Scan for the cell matching the given text and deliver its [X, Y] coordinate at center. 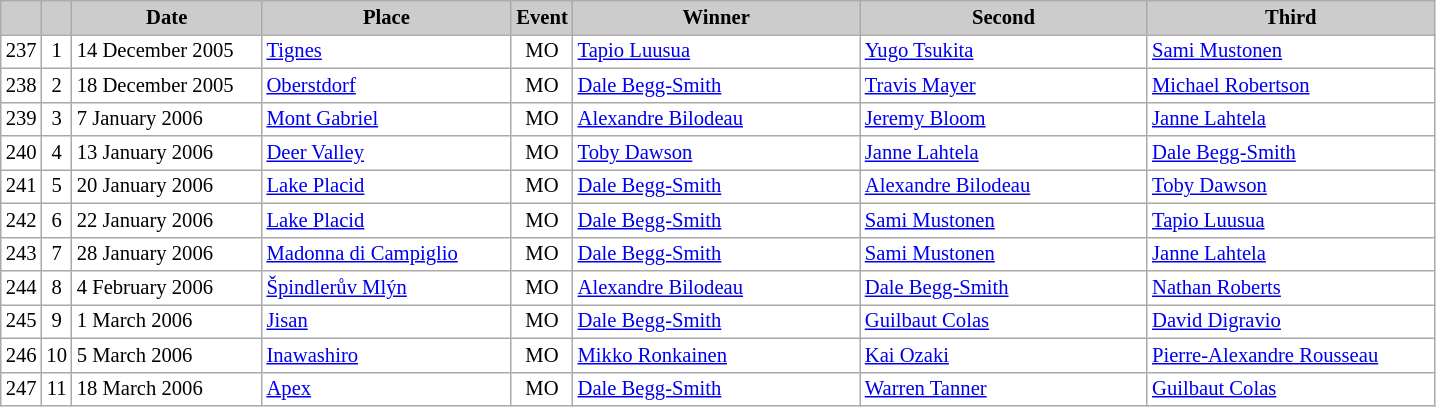
1 March 2006 [167, 321]
2 [56, 85]
239 [22, 119]
237 [22, 51]
Tignes [387, 51]
5 March 2006 [167, 355]
244 [22, 287]
8 [56, 287]
4 February 2006 [167, 287]
Nathan Roberts [1290, 287]
Oberstdorf [387, 85]
Date [167, 17]
13 January 2006 [167, 153]
Pierre-Alexandre Rousseau [1290, 355]
1 [56, 51]
Madonna di Campiglio [387, 254]
Jisan [387, 321]
6 [56, 220]
Kai Ozaki [1004, 355]
238 [22, 85]
14 December 2005 [167, 51]
11 [56, 389]
241 [22, 186]
7 January 2006 [167, 119]
3 [56, 119]
10 [56, 355]
28 January 2006 [167, 254]
5 [56, 186]
20 January 2006 [167, 186]
Mont Gabriel [387, 119]
Mikko Ronkainen [716, 355]
245 [22, 321]
Winner [716, 17]
9 [56, 321]
18 March 2006 [167, 389]
Apex [387, 389]
Event [542, 17]
243 [22, 254]
Inawashiro [387, 355]
4 [56, 153]
Jeremy Bloom [1004, 119]
18 December 2005 [167, 85]
7 [56, 254]
Špindlerův Mlýn [387, 287]
Deer Valley [387, 153]
240 [22, 153]
Place [387, 17]
242 [22, 220]
Second [1004, 17]
Michael Robertson [1290, 85]
247 [22, 389]
Third [1290, 17]
22 January 2006 [167, 220]
Warren Tanner [1004, 389]
Travis Mayer [1004, 85]
246 [22, 355]
Yugo Tsukita [1004, 51]
David Digravio [1290, 321]
